Pinpoint the cell where the given text exists, returning its (x, y) midpoint coordinate. 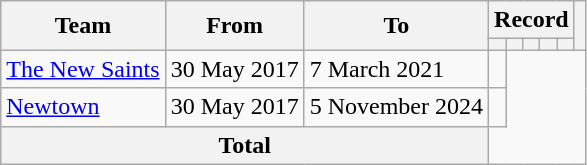
Newtown (83, 107)
To (396, 26)
From (234, 26)
Record (532, 20)
Team (83, 26)
5 November 2024 (396, 107)
Total (245, 145)
7 March 2021 (396, 69)
The New Saints (83, 69)
